From the cell containing the given text, extract its center point as (X, Y) coordinate. 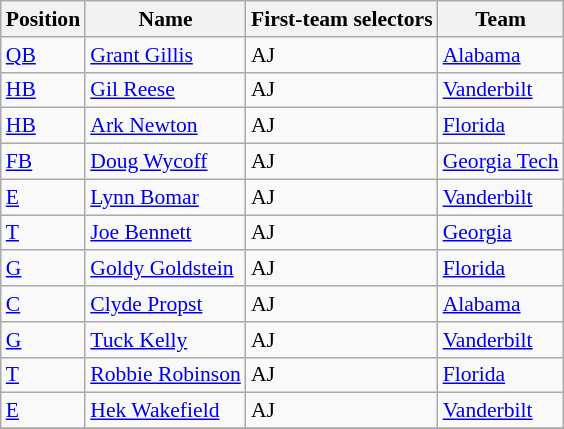
Doug Wycoff (166, 162)
QB (43, 55)
Ark Newton (166, 126)
Team (501, 19)
FB (43, 162)
Clyde Propst (166, 304)
Grant Gillis (166, 55)
Gil Reese (166, 90)
Georgia (501, 233)
Joe Bennett (166, 233)
Goldy Goldstein (166, 269)
Lynn Bomar (166, 197)
Georgia Tech (501, 162)
C (43, 304)
Tuck Kelly (166, 340)
Position (43, 19)
Name (166, 19)
Robbie Robinson (166, 375)
First-team selectors (342, 19)
Hek Wakefield (166, 411)
